Determine the (X, Y) coordinate at the center of the cell enclosing the given text.  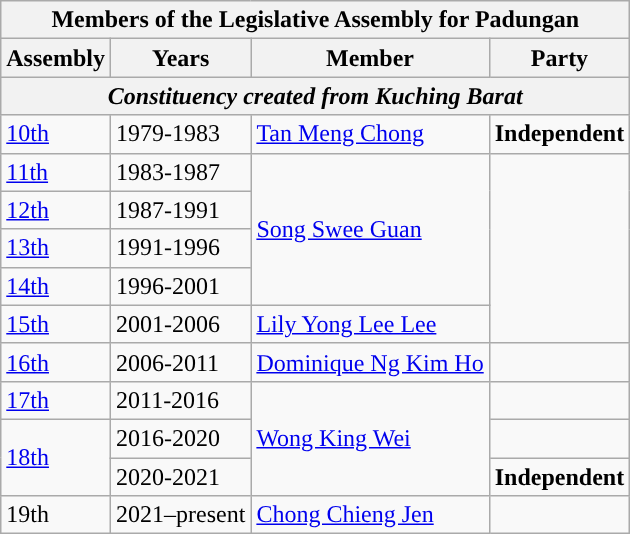
12th (56, 210)
2011-2016 (180, 400)
2016-2020 (180, 438)
17th (56, 400)
Years (180, 58)
1979-1983 (180, 134)
Members of the Legislative Assembly for Padungan (316, 20)
15th (56, 324)
2020-2021 (180, 477)
2006-2011 (180, 362)
Wong King Wei (370, 438)
2021–present (180, 515)
2001-2006 (180, 324)
1987-1991 (180, 210)
18th (56, 457)
Song Swee Guan (370, 229)
Party (559, 58)
19th (56, 515)
1983-1987 (180, 172)
Member (370, 58)
1991-1996 (180, 248)
Lily Yong Lee Lee (370, 324)
Dominique Ng Kim Ho (370, 362)
Constituency created from Kuching Barat (316, 96)
11th (56, 172)
Chong Chieng Jen (370, 515)
1996-2001 (180, 286)
Tan Meng Chong (370, 134)
13th (56, 248)
10th (56, 134)
14th (56, 286)
Assembly (56, 58)
16th (56, 362)
